Return the [X, Y] coordinate for the center point of the cell that contains the specified text.  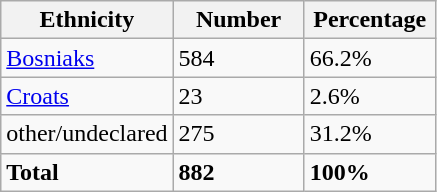
100% [370, 172]
Percentage [370, 20]
Bosniaks [87, 58]
31.2% [370, 134]
584 [238, 58]
882 [238, 172]
275 [238, 134]
23 [238, 96]
Number [238, 20]
Croats [87, 96]
Ethnicity [87, 20]
other/undeclared [87, 134]
Total [87, 172]
2.6% [370, 96]
66.2% [370, 58]
